Scan for the cell matching the given text and deliver its (x, y) coordinate at center. 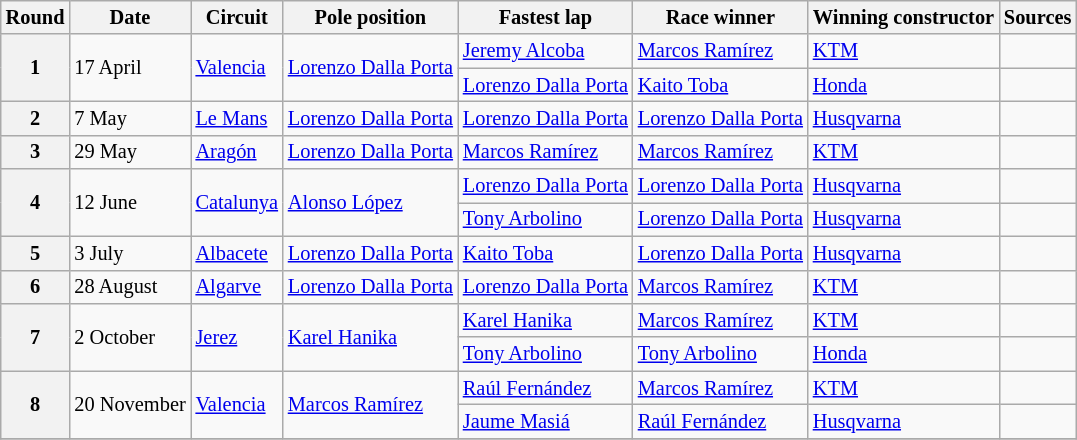
2 October (130, 336)
4 (36, 202)
Race winner (720, 17)
20 November (130, 404)
3 July (130, 253)
Jerez (237, 336)
Algarve (237, 287)
3 (36, 152)
Fastest lap (546, 17)
5 (36, 253)
Le Mans (237, 118)
2 (36, 118)
Round (36, 17)
7 May (130, 118)
28 August (130, 287)
Aragón (237, 152)
6 (36, 287)
8 (36, 404)
Date (130, 17)
7 (36, 336)
Alonso López (370, 202)
Circuit (237, 17)
29 May (130, 152)
1 (36, 68)
Pole position (370, 17)
Jaume Masiá (546, 421)
Winning constructor (904, 17)
Albacete (237, 253)
Sources (1038, 17)
17 April (130, 68)
Jeremy Alcoba (546, 51)
12 June (130, 202)
Catalunya (237, 202)
